For the text-containing cell, return its midpoint in [X, Y] coordinate format. 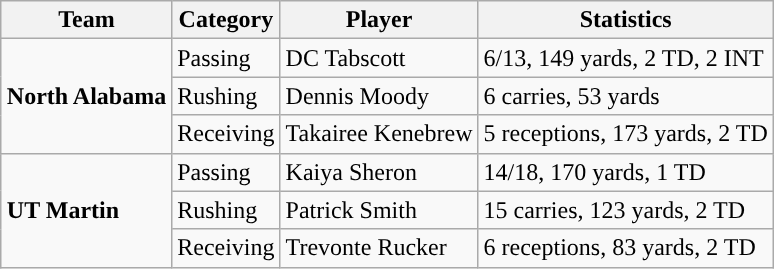
15 carries, 123 yards, 2 TD [626, 210]
6 receptions, 83 yards, 2 TD [626, 248]
Team [86, 20]
Patrick Smith [379, 210]
Kaiya Sheron [379, 172]
6/13, 149 yards, 2 TD, 2 INT [626, 58]
14/18, 170 yards, 1 TD [626, 172]
North Alabama [86, 96]
Player [379, 20]
Takairee Kenebrew [379, 134]
Trevonte Rucker [379, 248]
DC Tabscott [379, 58]
Dennis Moody [379, 96]
Category [226, 20]
5 receptions, 173 yards, 2 TD [626, 134]
UT Martin [86, 210]
6 carries, 53 yards [626, 96]
Statistics [626, 20]
